Identify which cell holds the provided text, then report its [X, Y] central coordinate. 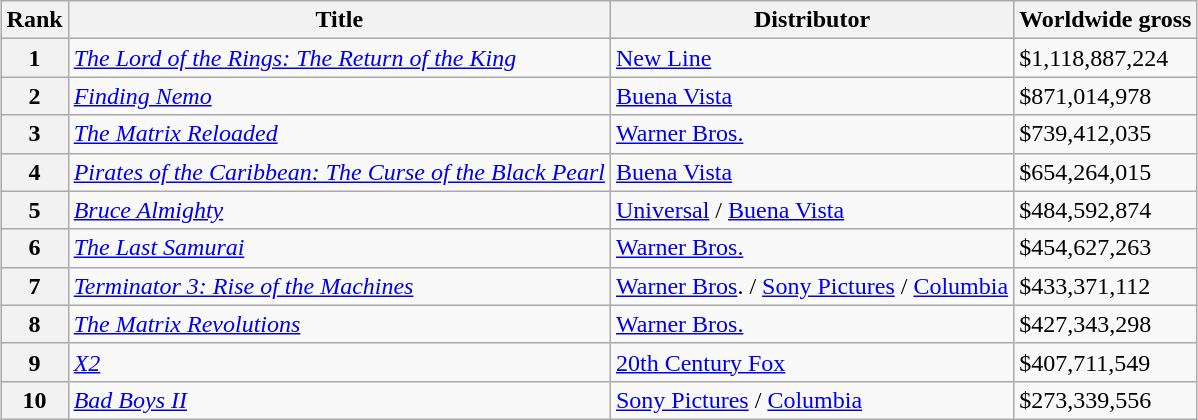
6 [34, 248]
Bruce Almighty [339, 210]
X2 [339, 362]
20th Century Fox [812, 362]
Warner Bros. / Sony Pictures / Columbia [812, 286]
$407,711,549 [1106, 362]
$654,264,015 [1106, 172]
Pirates of the Caribbean: The Curse of the Black Pearl [339, 172]
Terminator 3: Rise of the Machines [339, 286]
$484,592,874 [1106, 210]
5 [34, 210]
Distributor [812, 20]
Universal / Buena Vista [812, 210]
Sony Pictures / Columbia [812, 400]
9 [34, 362]
$871,014,978 [1106, 96]
Worldwide gross [1106, 20]
$427,343,298 [1106, 324]
2 [34, 96]
$454,627,263 [1106, 248]
$273,339,556 [1106, 400]
$433,371,112 [1106, 286]
8 [34, 324]
$1,118,887,224 [1106, 58]
$739,412,035 [1106, 134]
The Matrix Revolutions [339, 324]
The Matrix Reloaded [339, 134]
The Lord of the Rings: The Return of the King [339, 58]
7 [34, 286]
Rank [34, 20]
1 [34, 58]
Finding Nemo [339, 96]
3 [34, 134]
New Line [812, 58]
4 [34, 172]
10 [34, 400]
Title [339, 20]
The Last Samurai [339, 248]
Bad Boys II [339, 400]
